Extract the (x, y) coordinate from the center of the cell holding the provided text.  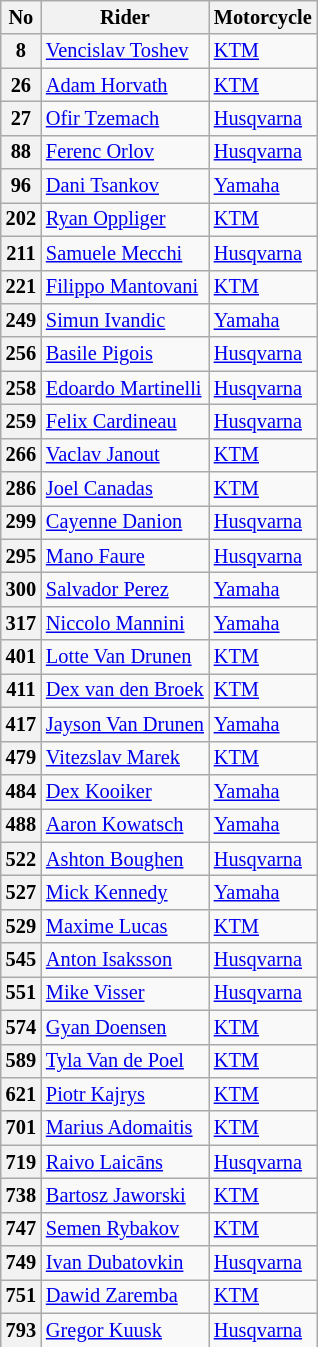
Mano Faure (125, 556)
266 (21, 455)
Vencislav Toshev (125, 51)
Ryan Oppliger (125, 219)
Vaclav Janout (125, 455)
Bartosz Jaworski (125, 1195)
551 (21, 993)
No (21, 17)
Aaron Kowatsch (125, 825)
411 (21, 690)
Jayson Van Drunen (125, 724)
574 (21, 1027)
Salvador Perez (125, 589)
26 (21, 85)
Dex van den Broek (125, 690)
Dawid Zaremba (125, 1296)
738 (21, 1195)
Simun Ivandic (125, 320)
Vitezslav Marek (125, 758)
Filippo Mantovani (125, 287)
Ashton Boughen (125, 859)
Dani Tsankov (125, 186)
27 (21, 118)
Anton Isaksson (125, 960)
317 (21, 623)
Ofir Tzemach (125, 118)
286 (21, 489)
529 (21, 926)
88 (21, 152)
Marius Adomaitis (125, 1128)
Mick Kennedy (125, 892)
295 (21, 556)
401 (21, 657)
Adam Horvath (125, 85)
Cayenne Danion (125, 522)
Tyla Van de Poel (125, 1061)
Dex Kooiker (125, 791)
749 (21, 1263)
751 (21, 1296)
211 (21, 253)
Joel Canadas (125, 489)
701 (21, 1128)
621 (21, 1094)
Niccolo Mannini (125, 623)
484 (21, 791)
Rider (125, 17)
719 (21, 1162)
Gregor Kuusk (125, 1330)
Gyan Doensen (125, 1027)
Basile Pigois (125, 354)
522 (21, 859)
479 (21, 758)
417 (21, 724)
8 (21, 51)
96 (21, 186)
Mike Visser (125, 993)
259 (21, 421)
258 (21, 388)
793 (21, 1330)
300 (21, 589)
545 (21, 960)
Maxime Lucas (125, 926)
Ferenc Orlov (125, 152)
488 (21, 825)
Samuele Mecchi (125, 253)
249 (21, 320)
747 (21, 1229)
256 (21, 354)
Semen Rybakov (125, 1229)
202 (21, 219)
221 (21, 287)
Lotte Van Drunen (125, 657)
Ivan Dubatovkin (125, 1263)
Felix Cardineau (125, 421)
299 (21, 522)
527 (21, 892)
589 (21, 1061)
Motorcycle (263, 17)
Raivo Laicāns (125, 1162)
Piotr Kajrys (125, 1094)
Edoardo Martinelli (125, 388)
